Identify which cell holds the provided text, then report its [x, y] central coordinate. 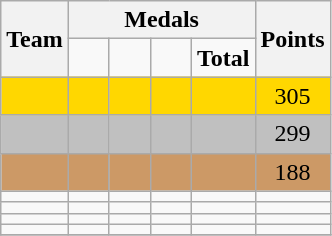
Medals [162, 20]
Points [292, 39]
Total [223, 58]
188 [292, 172]
299 [292, 134]
Team [35, 39]
305 [292, 96]
